Locate the cell with the specified text and output its [x, y] center coordinate. 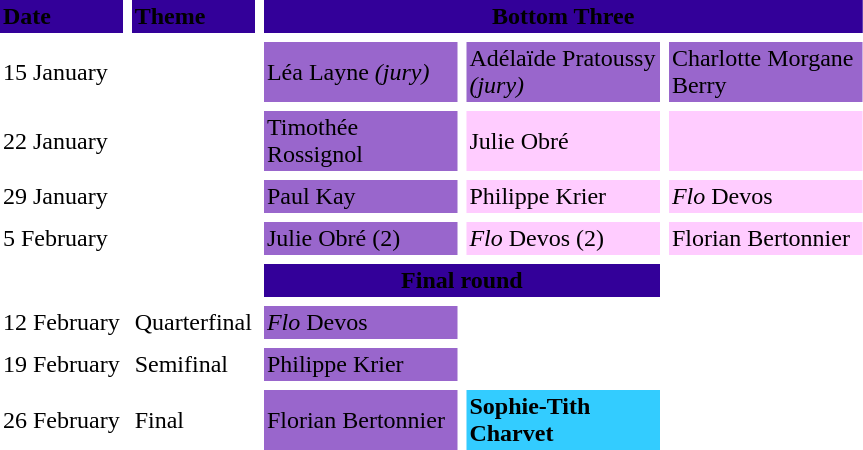
5 February [62, 238]
Quarterfinal [194, 322]
29 January [62, 196]
Adélaïde Pratoussy (jury) [563, 72]
Final round [462, 280]
Date [62, 16]
Timothée Rossignol [361, 141]
22 January [62, 141]
Semifinal [194, 364]
12 February [62, 322]
Léa Layne (jury) [361, 72]
Flo Devos (2) [563, 238]
Final [194, 420]
19 February [62, 364]
26 February [62, 420]
Theme [194, 16]
Paul Kay [361, 196]
Sophie-Tith Charvet [563, 420]
15 January [62, 72]
Julie Obré (2) [361, 238]
Bottom Three [563, 16]
Julie Obré [563, 141]
Charlotte Morgane Berry [766, 72]
